Search for the cell housing the specified text and yield its [x, y] center coordinate. 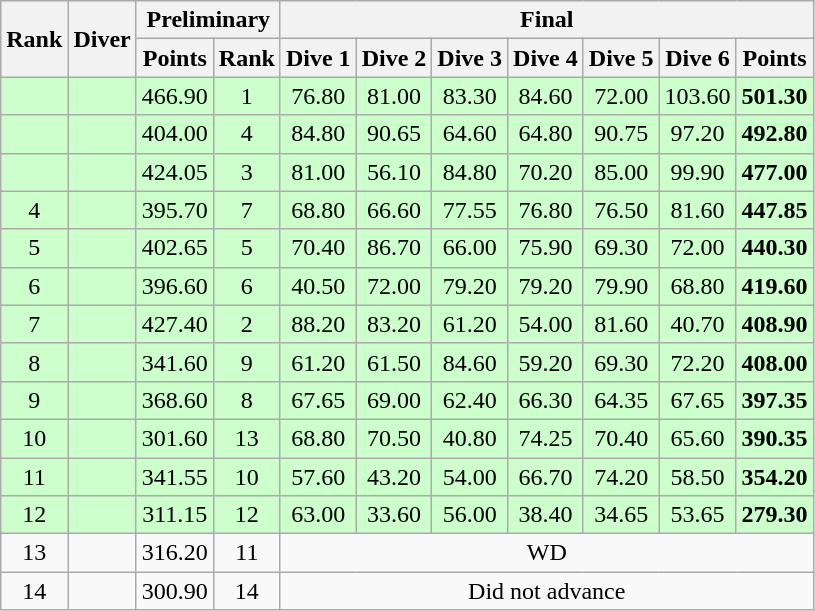
447.85 [774, 210]
34.65 [621, 515]
Dive 4 [546, 58]
396.60 [174, 286]
368.60 [174, 400]
Dive 1 [318, 58]
83.30 [470, 96]
402.65 [174, 248]
38.40 [546, 515]
Dive 2 [394, 58]
Dive 5 [621, 58]
300.90 [174, 591]
53.65 [698, 515]
WD [546, 553]
88.20 [318, 324]
33.60 [394, 515]
66.60 [394, 210]
90.75 [621, 134]
419.60 [774, 286]
66.70 [546, 477]
70.50 [394, 438]
40.70 [698, 324]
408.90 [774, 324]
40.50 [318, 286]
477.00 [774, 172]
424.05 [174, 172]
64.60 [470, 134]
74.25 [546, 438]
279.30 [774, 515]
56.10 [394, 172]
Preliminary [208, 20]
43.20 [394, 477]
99.90 [698, 172]
2 [246, 324]
341.60 [174, 362]
Diver [102, 39]
66.30 [546, 400]
83.20 [394, 324]
390.35 [774, 438]
501.30 [774, 96]
90.65 [394, 134]
40.80 [470, 438]
311.15 [174, 515]
316.20 [174, 553]
61.50 [394, 362]
57.60 [318, 477]
1 [246, 96]
76.50 [621, 210]
59.20 [546, 362]
427.40 [174, 324]
72.20 [698, 362]
440.30 [774, 248]
86.70 [394, 248]
58.50 [698, 477]
397.35 [774, 400]
354.20 [774, 477]
79.90 [621, 286]
408.00 [774, 362]
66.00 [470, 248]
85.00 [621, 172]
404.00 [174, 134]
56.00 [470, 515]
Dive 6 [698, 58]
63.00 [318, 515]
97.20 [698, 134]
65.60 [698, 438]
395.70 [174, 210]
301.60 [174, 438]
64.35 [621, 400]
75.90 [546, 248]
Final [546, 20]
103.60 [698, 96]
492.80 [774, 134]
62.40 [470, 400]
Dive 3 [470, 58]
69.00 [394, 400]
341.55 [174, 477]
64.80 [546, 134]
77.55 [470, 210]
466.90 [174, 96]
3 [246, 172]
70.20 [546, 172]
Did not advance [546, 591]
74.20 [621, 477]
